Capture the cell that displays the provided text and extract its [x, y] central coordinate. 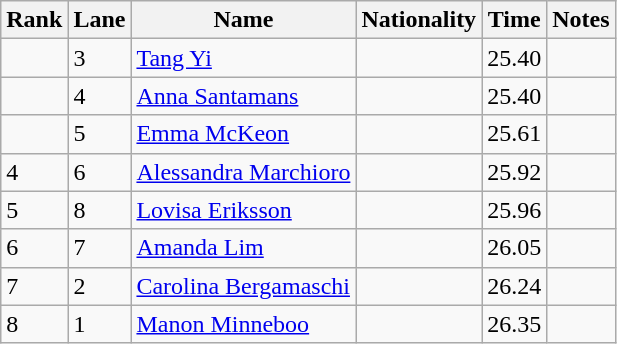
3 [100, 58]
Anna Santamans [244, 96]
Name [244, 20]
Alessandra Marchioro [244, 172]
26.05 [514, 248]
25.92 [514, 172]
Tang Yi [244, 58]
1 [100, 324]
Emma McKeon [244, 134]
2 [100, 286]
Lane [100, 20]
Lovisa Eriksson [244, 210]
Notes [581, 20]
26.24 [514, 286]
26.35 [514, 324]
Nationality [419, 20]
Amanda Lim [244, 248]
25.61 [514, 134]
Rank [34, 20]
25.96 [514, 210]
Time [514, 20]
Carolina Bergamaschi [244, 286]
Manon Minneboo [244, 324]
